For the text-containing cell, return its midpoint in [X, Y] coordinate format. 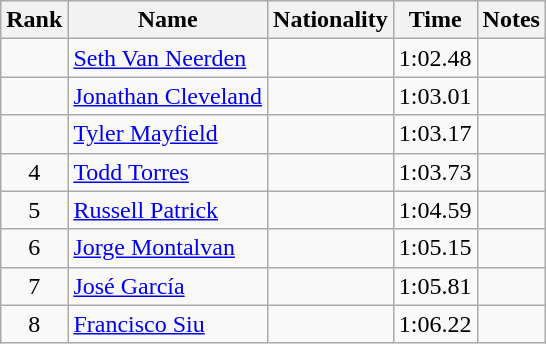
Jonathan Cleveland [168, 96]
7 [34, 286]
1:03.73 [435, 172]
8 [34, 324]
Russell Patrick [168, 210]
Time [435, 20]
Nationality [331, 20]
Name [168, 20]
6 [34, 248]
Tyler Mayfield [168, 134]
Todd Torres [168, 172]
Rank [34, 20]
4 [34, 172]
1:04.59 [435, 210]
Francisco Siu [168, 324]
José García [168, 286]
1:03.17 [435, 134]
1:05.15 [435, 248]
5 [34, 210]
Seth Van Neerden [168, 58]
1:03.01 [435, 96]
1:02.48 [435, 58]
1:06.22 [435, 324]
Notes [511, 20]
Jorge Montalvan [168, 248]
1:05.81 [435, 286]
